Return the [x, y] coordinate for the center point of the cell that contains the specified text.  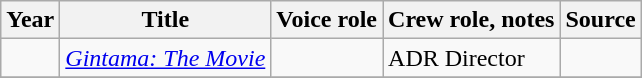
Gintama: The Movie [166, 58]
Year [30, 20]
Voice role [327, 20]
Crew role, notes [472, 20]
Source [600, 20]
ADR Director [472, 58]
Title [166, 20]
